Find where the given text appears and provide that cell's center as (X, Y) coordinate. 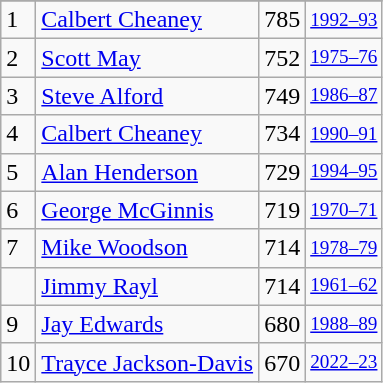
Scott May (148, 58)
1990–91 (344, 134)
Jay Edwards (148, 324)
1988–89 (344, 324)
Steve Alford (148, 96)
7 (18, 248)
George McGinnis (148, 210)
5 (18, 172)
749 (282, 96)
9 (18, 324)
Mike Woodson (148, 248)
1975–76 (344, 58)
4 (18, 134)
Alan Henderson (148, 172)
729 (282, 172)
Trayce Jackson-Davis (148, 362)
785 (282, 20)
1978–79 (344, 248)
680 (282, 324)
6 (18, 210)
1986–87 (344, 96)
2022–23 (344, 362)
10 (18, 362)
670 (282, 362)
3 (18, 96)
752 (282, 58)
734 (282, 134)
2 (18, 58)
1992–93 (344, 20)
1994–95 (344, 172)
Jimmy Rayl (148, 286)
719 (282, 210)
1 (18, 20)
1961–62 (344, 286)
1970–71 (344, 210)
